Determine the (x, y) coordinate at the center of the cell enclosing the given text.  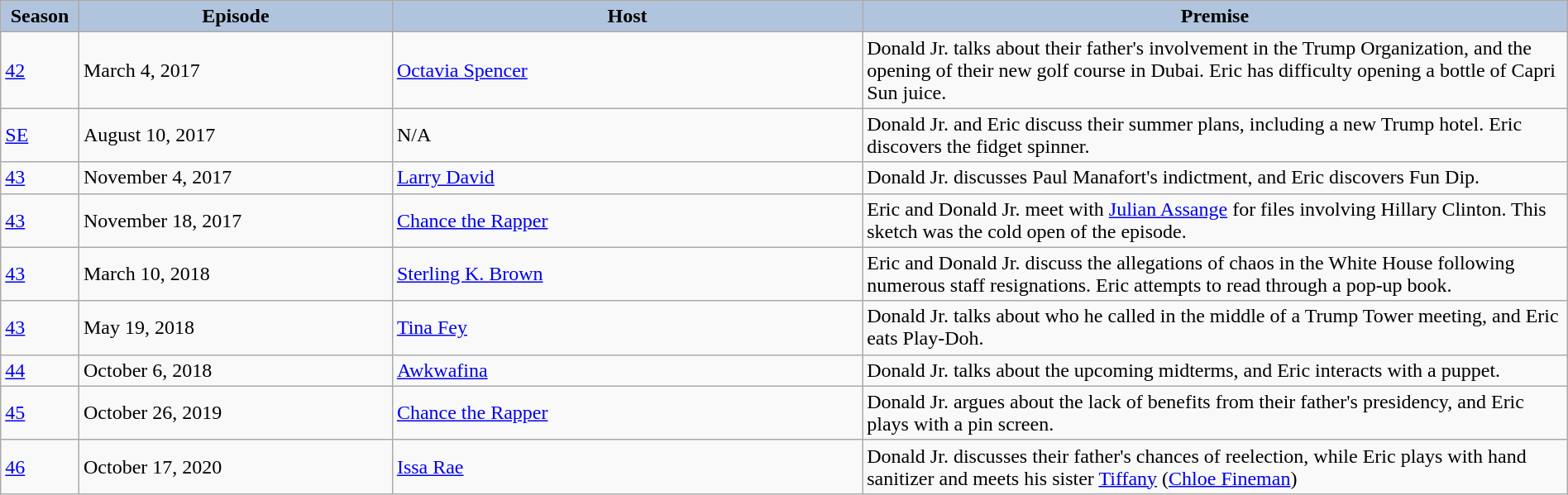
Season (40, 17)
45 (40, 413)
Donald Jr. argues about the lack of benefits from their father's presidency, and Eric plays with a pin screen. (1216, 413)
44 (40, 370)
Tina Fey (627, 327)
46 (40, 466)
October 17, 2020 (235, 466)
Larry David (627, 178)
May 19, 2018 (235, 327)
October 6, 2018 (235, 370)
Donald Jr. talks about who he called in the middle of a Trump Tower meeting, and Eric eats Play-Doh. (1216, 327)
March 10, 2018 (235, 274)
Awkwafina (627, 370)
42 (40, 70)
October 26, 2019 (235, 413)
Issa Rae (627, 466)
November 4, 2017 (235, 178)
Sterling K. Brown (627, 274)
Donald Jr. and Eric discuss their summer plans, including a new Trump hotel. Eric discovers the fidget spinner. (1216, 136)
Donald Jr. talks about the upcoming midterms, and Eric interacts with a puppet. (1216, 370)
SE (40, 136)
Host (627, 17)
Episode (235, 17)
Octavia Spencer (627, 70)
November 18, 2017 (235, 220)
August 10, 2017 (235, 136)
Eric and Donald Jr. meet with Julian Assange for files involving Hillary Clinton. This sketch was the cold open of the episode. (1216, 220)
N/A (627, 136)
Premise (1216, 17)
Donald Jr. discusses their father's chances of reelection, while Eric plays with hand sanitizer and meets his sister Tiffany (Chloe Fineman) (1216, 466)
Donald Jr. discusses Paul Manafort's indictment, and Eric discovers Fun Dip. (1216, 178)
March 4, 2017 (235, 70)
